Find where the given text appears and provide that cell's center as (X, Y) coordinate. 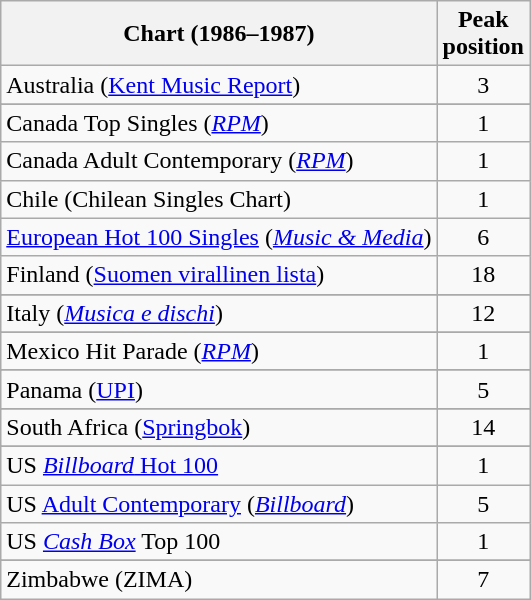
6 (483, 237)
US Cash Box Top 100 (219, 542)
Finland (Suomen virallinen lista) (219, 275)
European Hot 100 Singles (Music & Media) (219, 237)
Italy (Musica e dischi) (219, 313)
Canada Adult Contemporary (RPM) (219, 161)
Canada Top Singles (RPM) (219, 123)
18 (483, 275)
South Africa (Springbok) (219, 427)
12 (483, 313)
US Billboard Hot 100 (219, 465)
Zimbabwe (ZIMA) (219, 580)
3 (483, 85)
7 (483, 580)
Chile (Chilean Singles Chart) (219, 199)
14 (483, 427)
Panama (UPI) (219, 389)
US Adult Contemporary (Billboard) (219, 503)
Peakposition (483, 34)
Chart (1986–1987) (219, 34)
Mexico Hit Parade (RPM) (219, 351)
Australia (Kent Music Report) (219, 85)
